Extract the (x, y) coordinate from the center of the cell holding the provided text.  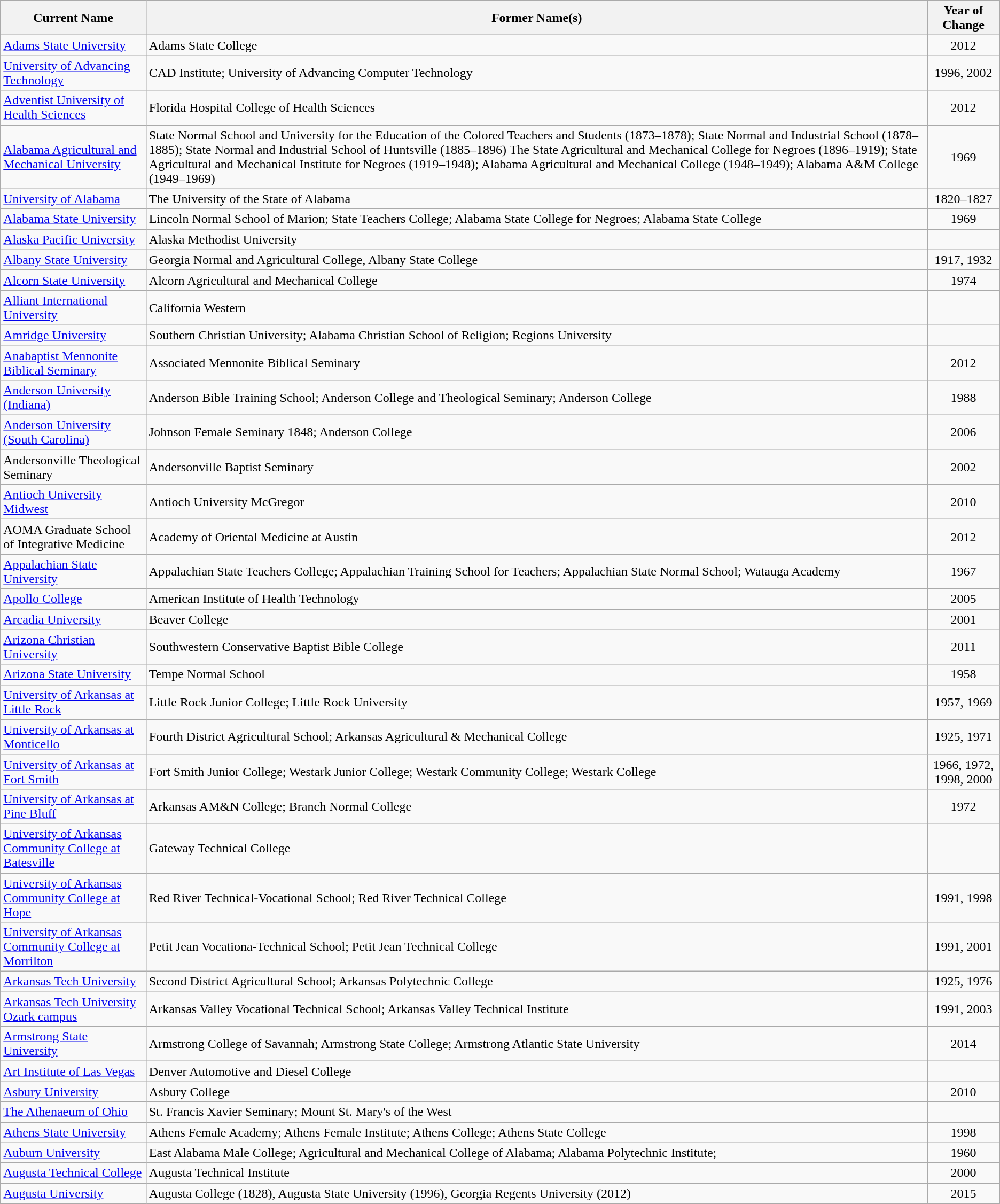
Augusta Technical Institute (536, 1173)
Lincoln Normal School of Marion; State Teachers College; Alabama State College for Negroes; Alabama State College (536, 219)
Apollo College (74, 599)
Antioch University McGregor (536, 502)
Armstrong State University (74, 1044)
Adams State College (536, 45)
Arkansas AM&N College; Branch Normal College (536, 806)
Andersonville Baptist Seminary (536, 467)
Red River Technical-Vocational School; Red River Technical College (536, 898)
Anabaptist Mennonite Biblical Seminary (74, 362)
Alliant International University (74, 308)
Associated Mennonite Biblical Seminary (536, 362)
Adventist University of Health Sciences (74, 108)
Amridge University (74, 335)
1925, 1971 (964, 736)
Appalachian State Teachers College; Appalachian Training School for Teachers; Appalachian State Normal School; Watauga Academy (536, 572)
1972 (964, 806)
Arkansas Tech University (74, 982)
2006 (964, 433)
1960 (964, 1153)
Albany State University (74, 260)
Athens Female Academy; Athens Female Institute; Athens College; Athens State College (536, 1132)
Johnson Female Seminary 1848; Anderson College (536, 433)
Athens State University (74, 1132)
1991, 2003 (964, 1009)
1996, 2002 (964, 73)
St. Francis Xavier Seminary; Mount St. Mary's of the West (536, 1112)
Alabama State University (74, 219)
Florida Hospital College of Health Sciences (536, 108)
The University of the State of Alabama (536, 199)
1998 (964, 1132)
Anderson University (South Carolina) (74, 433)
2015 (964, 1193)
1966, 1972, 1998, 2000 (964, 772)
American Institute of Health Technology (536, 599)
Georgia Normal and Agricultural College, Albany State College (536, 260)
1991, 2001 (964, 947)
Arkansas Valley Vocational Technical School; Arkansas Valley Technical Institute (536, 1009)
Arkansas Tech University Ozark campus (74, 1009)
University of Arkansas at Pine Bluff (74, 806)
AOMA Graduate School of Integrative Medicine (74, 537)
Little Rock Junior College; Little Rock University (536, 702)
Augusta College (1828), Augusta State University (1996), Georgia Regents University (2012) (536, 1193)
Anderson University (Indiana) (74, 398)
1925, 1976 (964, 982)
Petit Jean Vocationa-Technical School; Petit Jean Technical College (536, 947)
University of Arkansas at Monticello (74, 736)
Augusta University (74, 1193)
2001 (964, 619)
2005 (964, 599)
Former Name(s) (536, 18)
Asbury College (536, 1092)
Augusta Technical College (74, 1173)
1991, 1998 (964, 898)
Antioch University Midwest (74, 502)
Alaska Methodist University (536, 239)
1958 (964, 674)
Armstrong College of Savannah; Armstrong State College; Armstrong Atlantic State University (536, 1044)
1988 (964, 398)
2000 (964, 1173)
1820–1827 (964, 199)
Alaska Pacific University (74, 239)
Gateway Technical College (536, 848)
Beaver College (536, 619)
Andersonville Theological Seminary (74, 467)
University of Arkansas at Fort Smith (74, 772)
1967 (964, 572)
Denver Automotive and Diesel College (536, 1071)
2002 (964, 467)
Art Institute of Las Vegas (74, 1071)
Southern Christian University; Alabama Christian School of Religion; Regions University (536, 335)
Current Name (74, 18)
Tempe Normal School (536, 674)
University of Advancing Technology (74, 73)
Adams State University (74, 45)
Auburn University (74, 1153)
Alabama Agricultural and Mechanical University (74, 157)
Alcorn Agricultural and Mechanical College (536, 280)
Appalachian State University (74, 572)
California Western (536, 308)
Arizona State University (74, 674)
East Alabama Male College; Agricultural and Mechanical College of Alabama; Alabama Polytechnic Institute; (536, 1153)
University of Alabama (74, 199)
Second District Agricultural School; Arkansas Polytechnic College (536, 982)
1957, 1969 (964, 702)
Fourth District Agricultural School; Arkansas Agricultural & Mechanical College (536, 736)
Southwestern Conservative Baptist Bible College (536, 647)
1917, 1932 (964, 260)
1974 (964, 280)
University of Arkansas Community College at Batesville (74, 848)
University of Arkansas Community College at Morrilton (74, 947)
2014 (964, 1044)
University of Arkansas Community College at Hope (74, 898)
The Athenaeum of Ohio (74, 1112)
Arizona Christian University (74, 647)
Alcorn State University (74, 280)
University of Arkansas at Little Rock (74, 702)
2011 (964, 647)
CAD Institute; University of Advancing Computer Technology (536, 73)
Anderson Bible Training School; Anderson College and Theological Seminary; Anderson College (536, 398)
Year of Change (964, 18)
Fort Smith Junior College; Westark Junior College; Westark Community College; Westark College (536, 772)
Arcadia University (74, 619)
Asbury University (74, 1092)
Academy of Oriental Medicine at Austin (536, 537)
